Scan for the cell matching the given text and deliver its (X, Y) coordinate at center. 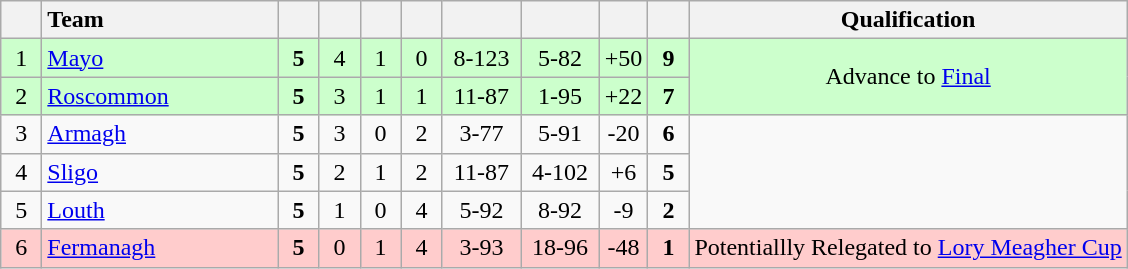
Sligo (160, 172)
3-77 (482, 134)
Roscommon (160, 96)
Qualification (908, 20)
9 (668, 58)
5-82 (560, 58)
Mayo (160, 58)
Team (160, 20)
4-102 (560, 172)
+6 (624, 172)
Potentiallly Relegated to Lory Meagher Cup (908, 248)
-48 (624, 248)
-20 (624, 134)
7 (668, 96)
1-95 (560, 96)
+50 (624, 58)
5-92 (482, 210)
8-123 (482, 58)
3-93 (482, 248)
Armagh (160, 134)
+22 (624, 96)
18-96 (560, 248)
Fermanagh (160, 248)
8-92 (560, 210)
Advance to Final (908, 77)
Louth (160, 210)
-9 (624, 210)
5-91 (560, 134)
